Return the (x, y) coordinate for the center point of the cell that contains the specified text.  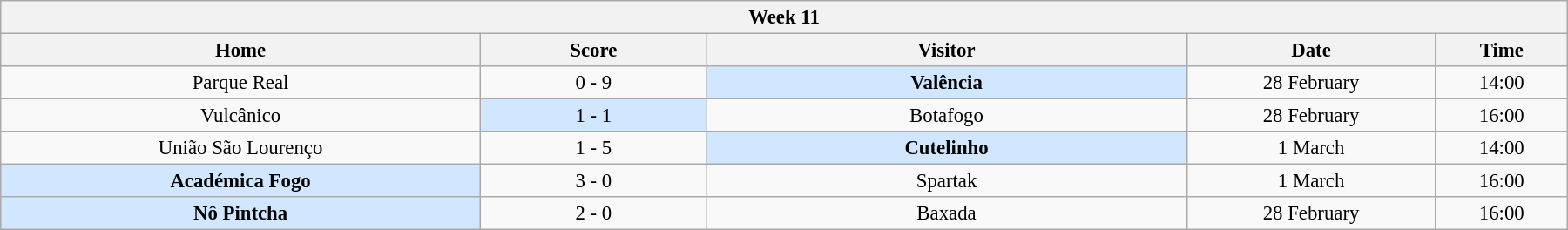
Visitor (947, 51)
Time (1502, 51)
Score (594, 51)
3 - 0 (594, 181)
Académica Fogo (240, 181)
Nô Pintcha (240, 213)
Valência (947, 83)
0 - 9 (594, 83)
Week 11 (784, 17)
Baxada (947, 213)
Date (1310, 51)
União São Lourenço (240, 148)
Home (240, 51)
Botafogo (947, 116)
Vulcânico (240, 116)
Cutelinho (947, 148)
Parque Real (240, 83)
1 - 1 (594, 116)
Spartak (947, 181)
1 - 5 (594, 148)
2 - 0 (594, 213)
